Find where the given text appears and provide that cell's center as [x, y] coordinate. 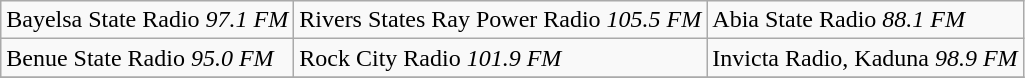
Abia State Radio 88.1 FM [865, 20]
Benue State Radio 95.0 FM [148, 58]
Invicta Radio, Kaduna 98.9 FM [865, 58]
Bayelsa State Radio 97.1 FM [148, 20]
Rock City Radio 101.9 FM [500, 58]
Rivers States Ray Power Radio 105.5 FM [500, 20]
